Scan for the cell matching the given text and deliver its (X, Y) coordinate at center. 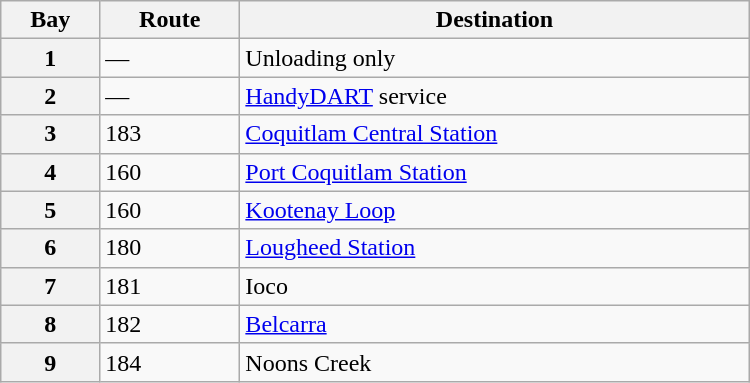
182 (170, 324)
Ioco (494, 286)
180 (170, 248)
HandyDART service (494, 96)
Lougheed Station (494, 248)
Port Coquitlam Station (494, 172)
6 (50, 248)
184 (170, 362)
1 (50, 58)
Kootenay Loop (494, 210)
183 (170, 134)
Unloading only (494, 58)
Coquitlam Central Station (494, 134)
7 (50, 286)
2 (50, 96)
Noons Creek (494, 362)
181 (170, 286)
3 (50, 134)
Belcarra (494, 324)
Route (170, 20)
9 (50, 362)
8 (50, 324)
4 (50, 172)
Bay (50, 20)
5 (50, 210)
Destination (494, 20)
